Provide the [X, Y] coordinate of the cell's center where the given text is located.  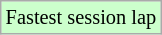
Fastest session lap [81, 17]
